Output the [x, y] coordinate of the center of the cell containing the given text.  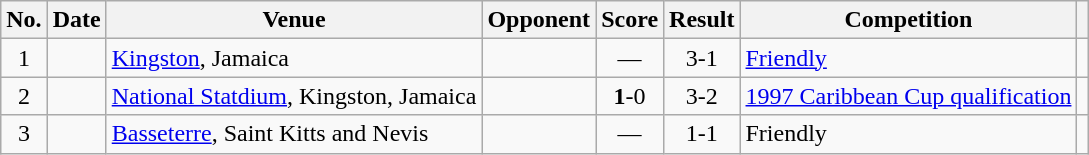
Result [702, 20]
Basseterre, Saint Kitts and Nevis [294, 134]
1 [24, 58]
1997 Caribbean Cup qualification [908, 96]
3-2 [702, 96]
Venue [294, 20]
National Statdium, Kingston, Jamaica [294, 96]
1-0 [630, 96]
Opponent [539, 20]
Date [76, 20]
No. [24, 20]
Kingston, Jamaica [294, 58]
1-1 [702, 134]
3 [24, 134]
3-1 [702, 58]
Competition [908, 20]
2 [24, 96]
Score [630, 20]
